Search for the cell housing the specified text and yield its (X, Y) center coordinate. 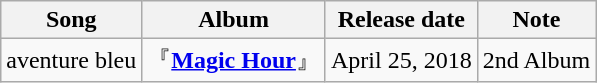
2nd Album (536, 60)
Release date (401, 20)
April 25, 2018 (401, 60)
Album (234, 20)
aventure bleu (72, 60)
『Magic Hour』 (234, 60)
Song (72, 20)
Note (536, 20)
